Output the (x, y) coordinate of the center of the cell containing the given text.  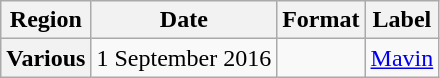
Mavin (402, 58)
Various (46, 58)
1 September 2016 (184, 58)
Date (184, 20)
Format (321, 20)
Region (46, 20)
Label (402, 20)
